From the cell containing the given text, extract its center point as [X, Y] coordinate. 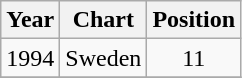
Sweden [104, 58]
1994 [30, 58]
11 [194, 58]
Year [30, 20]
Position [194, 20]
Chart [104, 20]
